Return [x, y] of the center of cell containing provided text 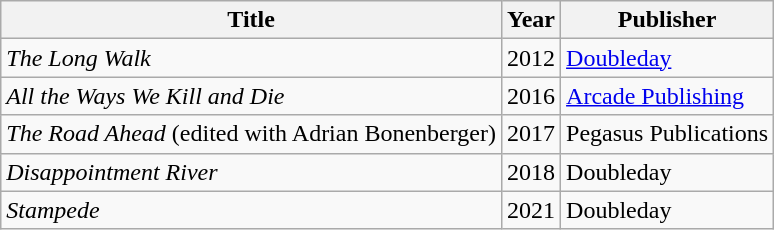
Arcade Publishing [668, 96]
Publisher [668, 20]
2018 [530, 172]
All the Ways We Kill and Die [252, 96]
Stampede [252, 210]
2021 [530, 210]
Year [530, 20]
2017 [530, 134]
Title [252, 20]
2012 [530, 58]
The Long Walk [252, 58]
Disappointment River [252, 172]
Pegasus Publications [668, 134]
2016 [530, 96]
The Road Ahead (edited with Adrian Bonenberger) [252, 134]
